Search for the cell housing the specified text and yield its [x, y] center coordinate. 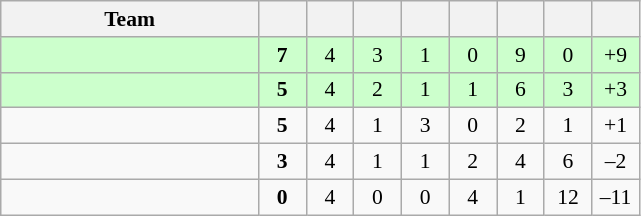
12 [568, 197]
+1 [616, 126]
Team [130, 19]
7 [282, 55]
–11 [616, 197]
9 [520, 55]
–2 [616, 162]
+9 [616, 55]
+3 [616, 90]
